Identify which cell holds the provided text, then report its (X, Y) central coordinate. 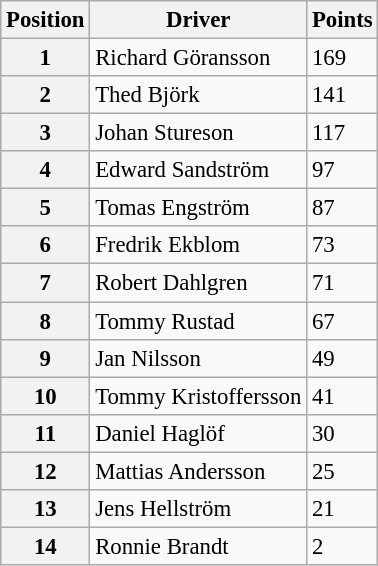
10 (46, 396)
9 (46, 358)
7 (46, 283)
11 (46, 433)
Thed Björk (198, 95)
Ronnie Brandt (198, 546)
Tommy Kristoffersson (198, 396)
Edward Sandström (198, 170)
Points (342, 20)
Driver (198, 20)
3 (46, 133)
Tomas Engström (198, 208)
25 (342, 471)
Fredrik Ekblom (198, 245)
169 (342, 58)
30 (342, 433)
1 (46, 58)
97 (342, 170)
41 (342, 396)
Richard Göransson (198, 58)
Position (46, 20)
13 (46, 509)
117 (342, 133)
73 (342, 245)
67 (342, 321)
71 (342, 283)
5 (46, 208)
87 (342, 208)
21 (342, 509)
8 (46, 321)
Jan Nilsson (198, 358)
Robert Dahlgren (198, 283)
Jens Hellström (198, 509)
Tommy Rustad (198, 321)
Mattias Andersson (198, 471)
Johan Stureson (198, 133)
141 (342, 95)
12 (46, 471)
4 (46, 170)
Daniel Haglöf (198, 433)
49 (342, 358)
14 (46, 546)
6 (46, 245)
